Capture the cell that displays the provided text and extract its [x, y] central coordinate. 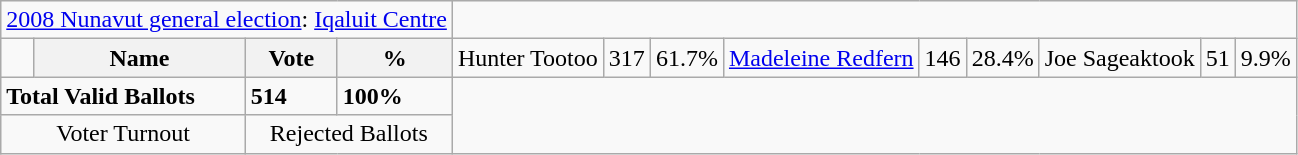
317 [626, 58]
146 [942, 58]
100% [394, 96]
Rejected Ballots [348, 134]
Vote [291, 58]
Name [140, 58]
Voter Turnout [124, 134]
9.9% [1266, 58]
51 [1218, 58]
Hunter Tootoo [528, 58]
61.7% [686, 58]
Madeleine Redfern [821, 58]
Total Valid Ballots [124, 96]
% [394, 58]
Joe Sageaktook [1120, 58]
2008 Nunavut general election: Iqaluit Centre [227, 20]
28.4% [1002, 58]
514 [291, 96]
